Return (x, y) of the center of cell containing provided text 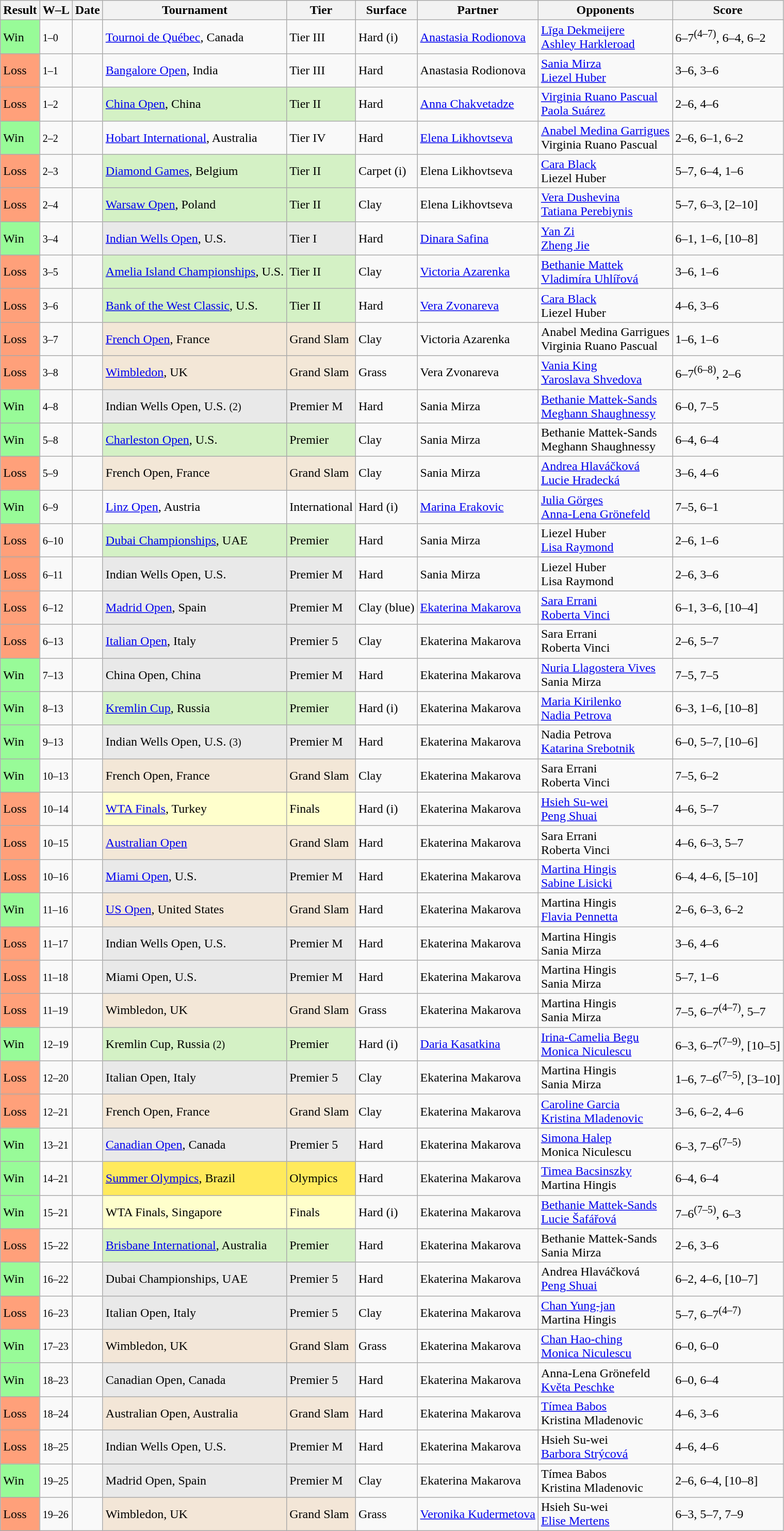
5–7, 6–3, [2–10] (728, 204)
6–7(4–7), 6–4, 6–2 (728, 37)
7–13 (56, 675)
Martina Hingis Sabine Lisicki (605, 876)
2–4 (56, 204)
Hobart International, Australia (194, 137)
4–8 (56, 406)
Bethanie Mattek-Sands Sania Mirza (605, 1246)
Virginia Ruano Pascual Paola Suárez (605, 104)
3–6 (56, 305)
6–0, 6–4 (728, 1380)
6–4, 4–6, [5–10] (728, 876)
2–6, 4–6 (728, 104)
18–24 (56, 1413)
6–0, 5–7, [10–6] (728, 742)
12–19 (56, 1044)
Carpet (i) (386, 171)
Simona Halep Monica Niculescu (605, 1145)
Linz Open, Austria (194, 507)
Chan Hao-ching Monica Niculescu (605, 1346)
6–1, 1–6, [10–8] (728, 238)
18–25 (56, 1447)
19–25 (56, 1480)
Veronika Kudermetova (478, 1514)
9–13 (56, 742)
8–13 (56, 708)
3–6, 6–2, 4–6 (728, 1111)
Nuria Llagostera Vives Sania Mirza (605, 675)
11–18 (56, 977)
16–23 (56, 1313)
Date (88, 10)
3–4 (56, 238)
6–12 (56, 608)
Partner (478, 10)
3–6, 3–6 (728, 70)
Līga Dekmeijere Ashley Harkleroad (605, 37)
Brisbane International, Australia (194, 1246)
Australian Open, Australia (194, 1413)
1–1 (56, 70)
6–11 (56, 574)
US Open, United States (194, 909)
5–7, 6–7(4–7) (728, 1313)
2–6, 1–6 (728, 541)
11–19 (56, 1010)
6–0, 6–0 (728, 1346)
14–21 (56, 1179)
3–5 (56, 271)
10–16 (56, 876)
4–6, 6–3, 5–7 (728, 842)
1–0 (56, 37)
Tier IV (321, 137)
Maria Kirilenko Nadia Petrova (605, 708)
3–8 (56, 373)
2–6, 6–1, 6–2 (728, 137)
18–23 (56, 1380)
6–7(6–8), 2–6 (728, 373)
WTA Finals, Singapore (194, 1212)
6–2, 4–6, [10–7] (728, 1279)
Yan Zi Zheng Jie (605, 238)
W–L (56, 10)
Kremlin Cup, Russia (194, 708)
2–6, 5–7 (728, 641)
19–26 (56, 1514)
Chan Yung-jan Martina Hingis (605, 1313)
WTA Finals, Turkey (194, 809)
5–7, 6–4, 1–6 (728, 171)
Tier (321, 10)
Surface (386, 10)
7–6(7–5), 6–3 (728, 1212)
5–7, 1–6 (728, 977)
Summer Olympics, Brazil (194, 1179)
6–3, 1–6, [10–8] (728, 708)
Hsieh Su-wei Peng Shuai (605, 809)
16–22 (56, 1279)
10–14 (56, 809)
Olympics (321, 1179)
13–21 (56, 1145)
11–16 (56, 909)
Vania King Yaroslava Shvedova (605, 373)
1–6, 7–6(7–5), [3–10] (728, 1077)
Clay (blue) (386, 608)
Irina-Camelia Begu Monica Niculescu (605, 1044)
Bangalore Open, India (194, 70)
12–20 (56, 1077)
12–21 (56, 1111)
Hsieh Su-wei Barbora Strýcová (605, 1447)
Nadia Petrova Katarina Srebotnik (605, 742)
7–5, 6–2 (728, 775)
7–5, 6–1 (728, 507)
Australian Open (194, 842)
6–3, 6–7(7–9), [10–5] (728, 1044)
Marina Erakovic (478, 507)
1–2 (56, 104)
17–23 (56, 1346)
3–7 (56, 339)
Indian Wells Open, U.S. (3) (194, 742)
Tournoi de Québec, Canada (194, 37)
Indian Wells Open, U.S. (2) (194, 406)
4–6, 4–6 (728, 1447)
10–13 (56, 775)
6–3, 5–7, 7–9 (728, 1514)
1–6, 1–6 (728, 339)
Tournament (194, 10)
7–5, 7–5 (728, 675)
6–3, 7–6(7–5) (728, 1145)
Bethanie Mattek Vladimíra Uhlířová (605, 271)
Anna-Lena Grönefeld Květa Peschke (605, 1380)
2–2 (56, 137)
Vera Dushevina Tatiana Perebiynis (605, 204)
Dinara Safina (478, 238)
International (321, 507)
Anna Chakvetadze (478, 104)
Martina Hingis Flavia Pennetta (605, 909)
15–22 (56, 1246)
11–17 (56, 943)
Julia Görges Anna-Lena Grönefeld (605, 507)
Diamond Games, Belgium (194, 171)
Daria Kasatkina (478, 1044)
Caroline Garcia Kristina Mladenovic (605, 1111)
Charleston Open, U.S. (194, 440)
Timea Bacsinszky Martina Hingis (605, 1179)
Tier I (321, 238)
Result (20, 10)
Opponents (605, 10)
2–6, 6–4, [10–8] (728, 1480)
Andrea Hlaváčková Peng Shuai (605, 1279)
6–0, 7–5 (728, 406)
Warsaw Open, Poland (194, 204)
6–1, 3–6, [10–4] (728, 608)
2–6, 6–3, 6–2 (728, 909)
Hsieh Su-wei Elise Mertens (605, 1514)
7–5, 6–7(4–7), 5–7 (728, 1010)
5–8 (56, 440)
15–21 (56, 1212)
3–6, 1–6 (728, 271)
5–9 (56, 474)
4–6, 5–7 (728, 809)
6–9 (56, 507)
Bethanie Mattek-Sands Lucie Šafářová (605, 1212)
Andrea Hlaváčková Lucie Hradecká (605, 474)
Score (728, 10)
Sania Mirza Liezel Huber (605, 70)
Amelia Island Championships, U.S. (194, 271)
Bank of the West Classic, U.S. (194, 305)
2–3 (56, 171)
6–10 (56, 541)
6–13 (56, 641)
10–15 (56, 842)
Kremlin Cup, Russia (2) (194, 1044)
